Return the [x, y] coordinate for the center point of the cell that contains the specified text.  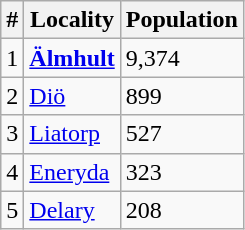
899 [182, 96]
208 [182, 210]
4 [12, 172]
9,374 [182, 58]
323 [182, 172]
Liatorp [72, 134]
Population [182, 20]
527 [182, 134]
1 [12, 58]
2 [12, 96]
Diö [72, 96]
Eneryda [72, 172]
Delary [72, 210]
3 [12, 134]
5 [12, 210]
# [12, 20]
Älmhult [72, 58]
Locality [72, 20]
